Return the (X, Y) coordinate for the center point of the cell that contains the specified text.  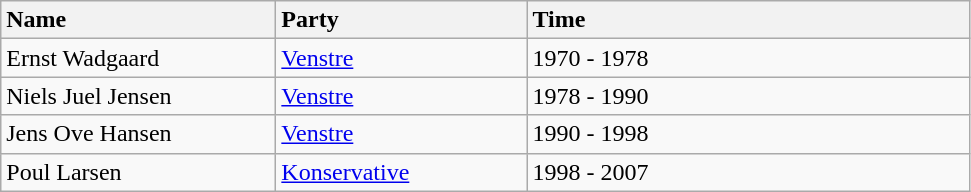
Time (748, 20)
Poul Larsen (138, 172)
Party (402, 20)
1970 - 1978 (748, 58)
1990 - 1998 (748, 134)
Jens Ove Hansen (138, 134)
Ernst Wadgaard (138, 58)
Name (138, 20)
1978 - 1990 (748, 96)
Konservative (402, 172)
Niels Juel Jensen (138, 96)
1998 - 2007 (748, 172)
